Extract the [x, y] coordinate from the center of the cell holding the provided text.  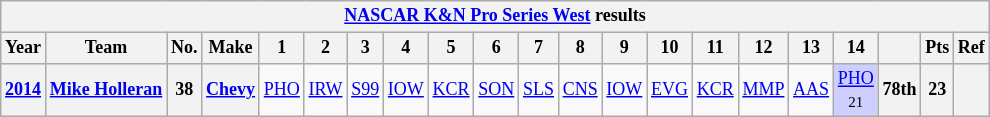
5 [451, 48]
Pts [938, 48]
No. [184, 48]
IRW [326, 90]
CNS [580, 90]
14 [856, 48]
23 [938, 90]
Make [231, 48]
1 [282, 48]
3 [366, 48]
SON [496, 90]
11 [715, 48]
PHO21 [856, 90]
2 [326, 48]
7 [539, 48]
Year [24, 48]
MMP [764, 90]
4 [406, 48]
6 [496, 48]
S99 [366, 90]
Team [106, 48]
38 [184, 90]
9 [624, 48]
Ref [971, 48]
AAS [812, 90]
10 [670, 48]
Mike Holleran [106, 90]
78th [900, 90]
2014 [24, 90]
12 [764, 48]
SLS [539, 90]
13 [812, 48]
PHO [282, 90]
NASCAR K&N Pro Series West results [495, 16]
8 [580, 48]
Chevy [231, 90]
EVG [670, 90]
